Scan for the cell matching the given text and deliver its (X, Y) coordinate at center. 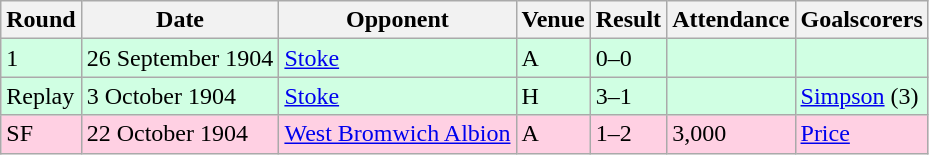
Simpson (3) (862, 96)
Replay (41, 96)
3–1 (628, 96)
1 (41, 58)
Result (628, 20)
Venue (553, 20)
West Bromwich Albion (398, 134)
3,000 (731, 134)
Goalscorers (862, 20)
SF (41, 134)
0–0 (628, 58)
Price (862, 134)
Opponent (398, 20)
H (553, 96)
Date (180, 20)
3 October 1904 (180, 96)
Attendance (731, 20)
Round (41, 20)
1–2 (628, 134)
26 September 1904 (180, 58)
22 October 1904 (180, 134)
